Output the (x, y) coordinate of the center of the cell containing the given text.  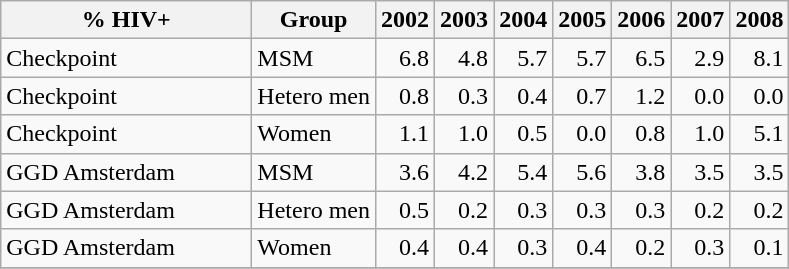
3.6 (404, 172)
2005 (582, 20)
6.8 (404, 58)
1.2 (642, 96)
8.1 (760, 58)
2006 (642, 20)
5.6 (582, 172)
5.4 (524, 172)
4.2 (464, 172)
4.8 (464, 58)
6.5 (642, 58)
1.1 (404, 134)
2003 (464, 20)
0.7 (582, 96)
2004 (524, 20)
% HIV+ (126, 20)
3.8 (642, 172)
5.1 (760, 134)
2008 (760, 20)
Group (314, 20)
2002 (404, 20)
0.1 (760, 248)
2007 (700, 20)
2.9 (700, 58)
